Pinpoint the cell where the given text exists, returning its (X, Y) midpoint coordinate. 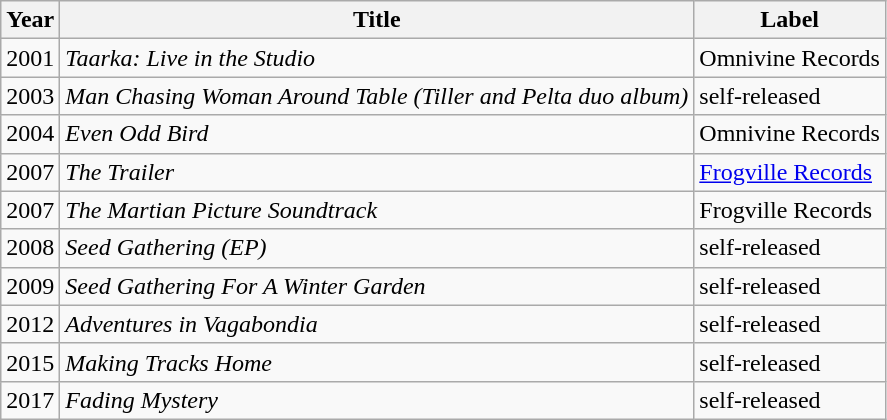
Label (790, 20)
2003 (30, 96)
Title (377, 20)
Man Chasing Woman Around Table (Tiller and Pelta duo album) (377, 96)
2001 (30, 58)
2015 (30, 362)
Seed Gathering For A Winter Garden (377, 286)
Year (30, 20)
Fading Mystery (377, 400)
Making Tracks Home (377, 362)
2009 (30, 286)
2012 (30, 324)
Adventures in Vagabondia (377, 324)
Even Odd Bird (377, 134)
Seed Gathering (EP) (377, 248)
2017 (30, 400)
Taarka: Live in the Studio (377, 58)
The Martian Picture Soundtrack (377, 210)
2008 (30, 248)
2004 (30, 134)
The Trailer (377, 172)
